Extract the (X, Y) coordinate from the center of the cell holding the provided text.  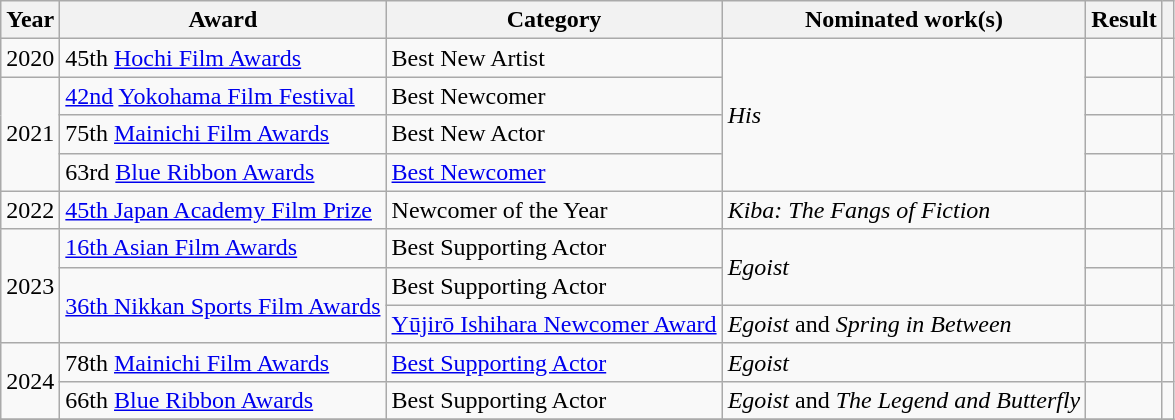
Kiba: The Fangs of Fiction (904, 210)
Egoist and The Legend and Butterfly (904, 400)
36th Nikkan Sports Film Awards (223, 305)
Yūjirō Ishihara Newcomer Award (554, 324)
2023 (30, 286)
2021 (30, 134)
2022 (30, 210)
Year (30, 20)
75th Mainichi Film Awards (223, 134)
42nd Yokohama Film Festival (223, 96)
78th Mainichi Film Awards (223, 362)
Best New Actor (554, 134)
Newcomer of the Year (554, 210)
2024 (30, 381)
45th Japan Academy Film Prize (223, 210)
63rd Blue Ribbon Awards (223, 172)
45th Hochi Film Awards (223, 58)
2020 (30, 58)
Egoist and Spring in Between (904, 324)
Nominated work(s) (904, 20)
16th Asian Film Awards (223, 248)
Result (1124, 20)
His (904, 115)
Award (223, 20)
66th Blue Ribbon Awards (223, 400)
Best New Artist (554, 58)
Category (554, 20)
